Return (x, y) of the center of cell containing provided text 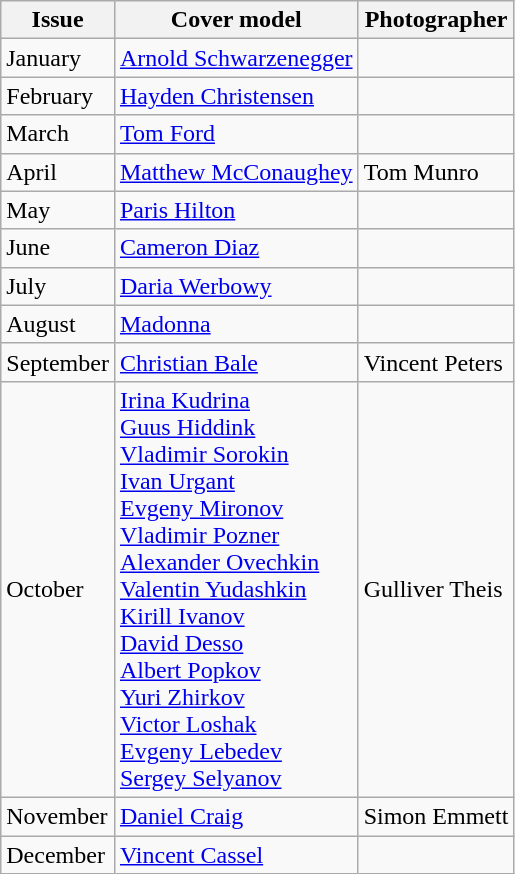
August (58, 324)
April (58, 172)
Photographer (436, 20)
October (58, 589)
September (58, 362)
Daria Werbowy (236, 286)
Arnold Schwarzenegger (236, 58)
June (58, 248)
Issue (58, 20)
Cover model (236, 20)
November (58, 816)
January (58, 58)
Tom Ford (236, 134)
July (58, 286)
Hayden Christensen (236, 96)
Vincent Cassel (236, 855)
December (58, 855)
Tom Munro (436, 172)
May (58, 210)
Madonna (236, 324)
Paris Hilton (236, 210)
Cameron Diaz (236, 248)
Simon Emmett (436, 816)
Vincent Peters (436, 362)
Matthew McConaughey (236, 172)
Christian Bale (236, 362)
March (58, 134)
February (58, 96)
Gulliver Theis (436, 589)
Daniel Craig (236, 816)
